Extract the [X, Y] coordinate from the center of the cell holding the provided text.  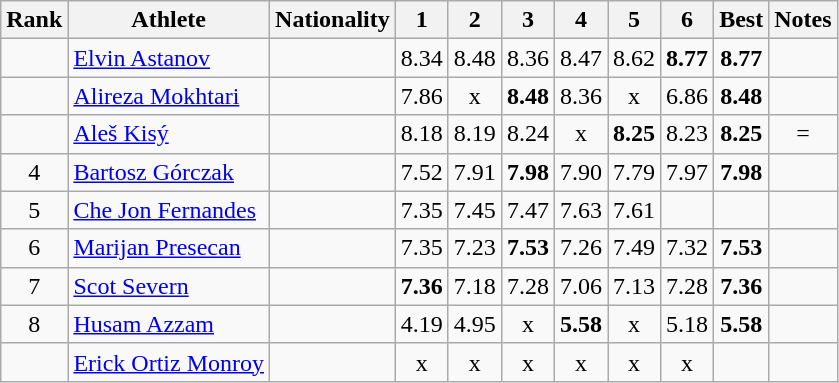
7.79 [634, 172]
7.26 [580, 248]
Alireza Mokhtari [169, 96]
Che Jon Fernandes [169, 210]
8.18 [422, 134]
Aleš Kisý [169, 134]
= [803, 134]
7.18 [474, 286]
7.13 [634, 286]
4.95 [474, 324]
7.06 [580, 286]
7.90 [580, 172]
7.63 [580, 210]
Erick Ortiz Monroy [169, 362]
Elvin Astanov [169, 58]
Bartosz Górczak [169, 172]
6.86 [688, 96]
3 [528, 20]
7.86 [422, 96]
7 [34, 286]
4.19 [422, 324]
7.32 [688, 248]
Best [742, 20]
Athlete [169, 20]
7.61 [634, 210]
8.47 [580, 58]
8 [34, 324]
Nationality [333, 20]
Husam Azzam [169, 324]
7.47 [528, 210]
7.52 [422, 172]
7.45 [474, 210]
7.91 [474, 172]
7.97 [688, 172]
5.18 [688, 324]
8.24 [528, 134]
1 [422, 20]
Notes [803, 20]
7.49 [634, 248]
Rank [34, 20]
Scot Severn [169, 286]
7.23 [474, 248]
8.34 [422, 58]
Marijan Presecan [169, 248]
8.23 [688, 134]
8.19 [474, 134]
8.62 [634, 58]
2 [474, 20]
